Locate the cell with the specified text and output its (x, y) center coordinate. 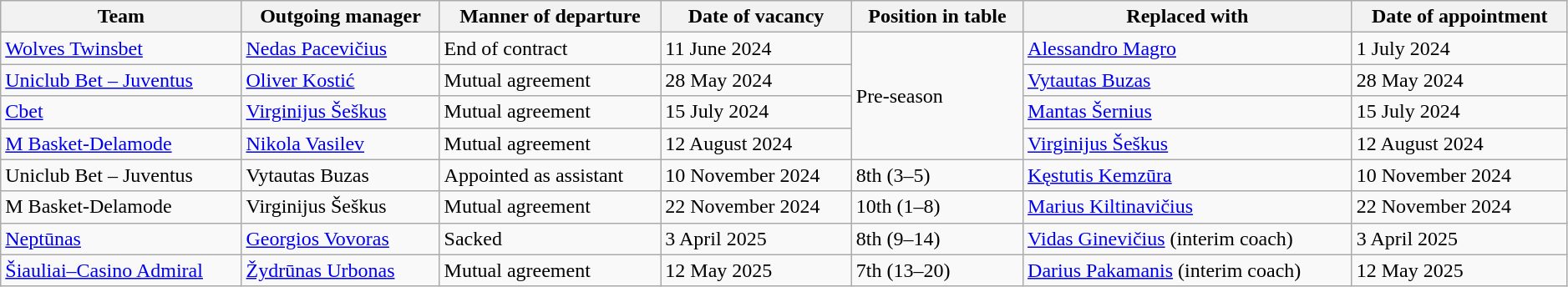
Vidas Ginevičius (interim coach) (1188, 239)
End of contract (550, 48)
Sacked (550, 239)
Appointed as assistant (550, 175)
8th (3–5) (937, 175)
7th (13–20) (937, 270)
Žydrūnas Urbonas (341, 270)
Mantas Šernius (1188, 112)
Neptūnas (121, 239)
Nikola Vasilev (341, 143)
Replaced with (1188, 17)
Date of appointment (1459, 17)
Pre-season (937, 96)
Wolves Twinsbet (121, 48)
Alessandro Magro (1188, 48)
Šiauliai–Casino Admiral (121, 270)
Georgios Vovoras (341, 239)
Position in table (937, 17)
Cbet (121, 112)
Team (121, 17)
10th (1–8) (937, 207)
Date of vacancy (756, 17)
Oliver Kostić (341, 80)
Marius Kiltinavičius (1188, 207)
1 July 2024 (1459, 48)
Manner of departure (550, 17)
Kęstutis Kemzūra (1188, 175)
8th (9–14) (937, 239)
Nedas Pacevičius (341, 48)
Darius Pakamanis (interim coach) (1188, 270)
11 June 2024 (756, 48)
Outgoing manager (341, 17)
